Return [x, y] of the center of cell containing provided text 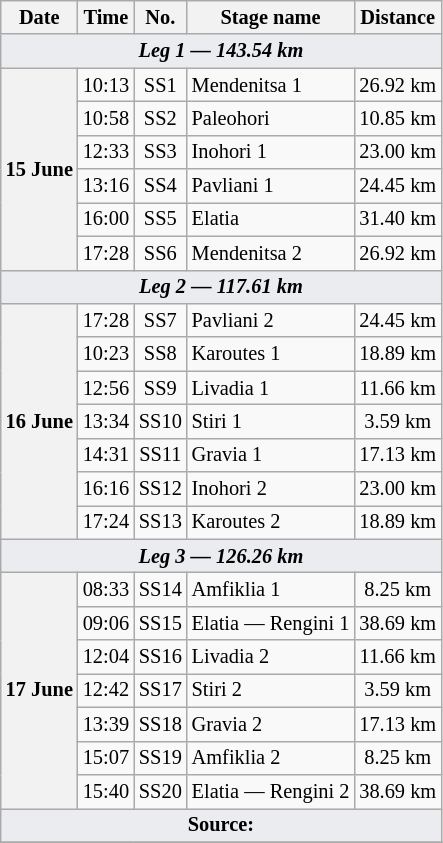
SS18 [160, 724]
17:24 [106, 522]
SS13 [160, 522]
13:34 [106, 421]
17 June [40, 690]
16:00 [106, 219]
SS7 [160, 320]
SS17 [160, 690]
Mendenitsa 1 [271, 85]
Stiri 1 [271, 421]
Gravia 2 [271, 724]
09:06 [106, 623]
Inohori 2 [271, 489]
12:42 [106, 690]
Pavliani 1 [271, 186]
Distance [398, 17]
SS8 [160, 354]
SS9 [160, 388]
Stage name [271, 17]
Leg 3 — 126.26 km [221, 556]
15:40 [106, 791]
13:39 [106, 724]
16:16 [106, 489]
Paleohori [271, 118]
Elatia — Rengini 1 [271, 623]
10:23 [106, 354]
Stiri 2 [271, 690]
Inohori 1 [271, 152]
16 June [40, 421]
Time [106, 17]
13:16 [106, 186]
SS20 [160, 791]
SS16 [160, 657]
12:33 [106, 152]
Amfiklia 1 [271, 589]
SS11 [160, 455]
Amfiklia 2 [271, 758]
Gravia 1 [271, 455]
SS3 [160, 152]
10:13 [106, 85]
10.85 km [398, 118]
Date [40, 17]
SS1 [160, 85]
SS5 [160, 219]
12:04 [106, 657]
SS6 [160, 253]
Karoutes 2 [271, 522]
Pavliani 2 [271, 320]
Livadia 1 [271, 388]
Mendenitsa 2 [271, 253]
SS4 [160, 186]
Elatia — Rengini 2 [271, 791]
10:58 [106, 118]
Leg 2 — 117.61 km [221, 287]
Karoutes 1 [271, 354]
12:56 [106, 388]
08:33 [106, 589]
SS15 [160, 623]
No. [160, 17]
Livadia 2 [271, 657]
SS10 [160, 421]
Elatia [271, 219]
15:07 [106, 758]
15 June [40, 169]
SS2 [160, 118]
Source: [221, 825]
SS19 [160, 758]
31.40 km [398, 219]
14:31 [106, 455]
Leg 1 — 143.54 km [221, 51]
SS14 [160, 589]
SS12 [160, 489]
